Find where the given text appears and provide that cell's center as [x, y] coordinate. 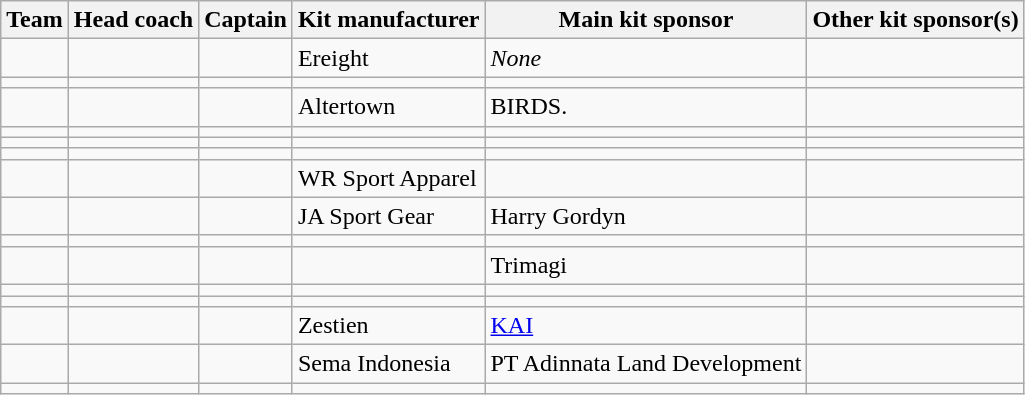
BIRDS. [646, 107]
Captain [246, 20]
Altertown [388, 107]
KAI [646, 326]
None [646, 58]
Other kit sponsor(s) [916, 20]
Harry Gordyn [646, 216]
Main kit sponsor [646, 20]
Zestien [388, 326]
WR Sport Apparel [388, 178]
Sema Indonesia [388, 364]
Head coach [133, 20]
JA Sport Gear [388, 216]
PT Adinnata Land Development [646, 364]
Team [35, 20]
Kit manufacturer [388, 20]
Ereight [388, 58]
Trimagi [646, 265]
